Scan for the cell matching the given text and deliver its (x, y) coordinate at center. 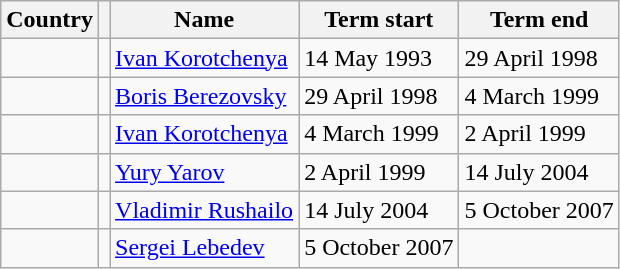
Vladimir Rushailo (204, 210)
Name (204, 20)
Sergei Lebedev (204, 248)
Term start (379, 20)
Country (50, 20)
Boris Berezovsky (204, 96)
Yury Yarov (204, 172)
14 May 1993 (379, 58)
Term end (539, 20)
